Locate the cell with the specified text and output its [X, Y] center coordinate. 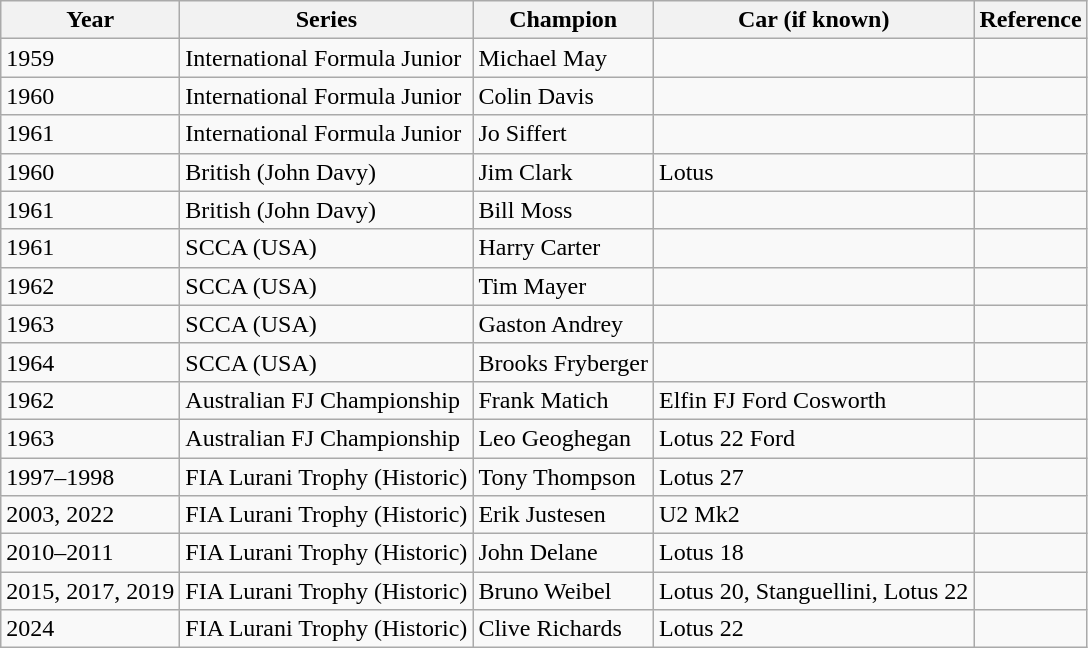
Brooks Fryberger [564, 362]
Frank Matich [564, 400]
2015, 2017, 2019 [90, 591]
1964 [90, 362]
Bruno Weibel [564, 591]
Lotus [813, 172]
Leo Geoghegan [564, 438]
2024 [90, 629]
Elfin FJ Ford Cosworth [813, 400]
Car (if known) [813, 20]
Clive Richards [564, 629]
U2 Mk2 [813, 515]
Erik Justesen [564, 515]
Gaston Andrey [564, 324]
Jim Clark [564, 172]
2003, 2022 [90, 515]
Year [90, 20]
Tim Mayer [564, 286]
Harry Carter [564, 248]
2010–2011 [90, 553]
Lotus 18 [813, 553]
Bill Moss [564, 210]
Series [326, 20]
Tony Thompson [564, 477]
Lotus 20, Stanguellini, Lotus 22 [813, 591]
Colin Davis [564, 96]
John Delane [564, 553]
Champion [564, 20]
Michael May [564, 58]
Lotus 27 [813, 477]
1959 [90, 58]
Lotus 22 [813, 629]
Jo Siffert [564, 134]
Lotus 22 Ford [813, 438]
Reference [1030, 20]
1997–1998 [90, 477]
